Search for the cell housing the specified text and yield its (X, Y) center coordinate. 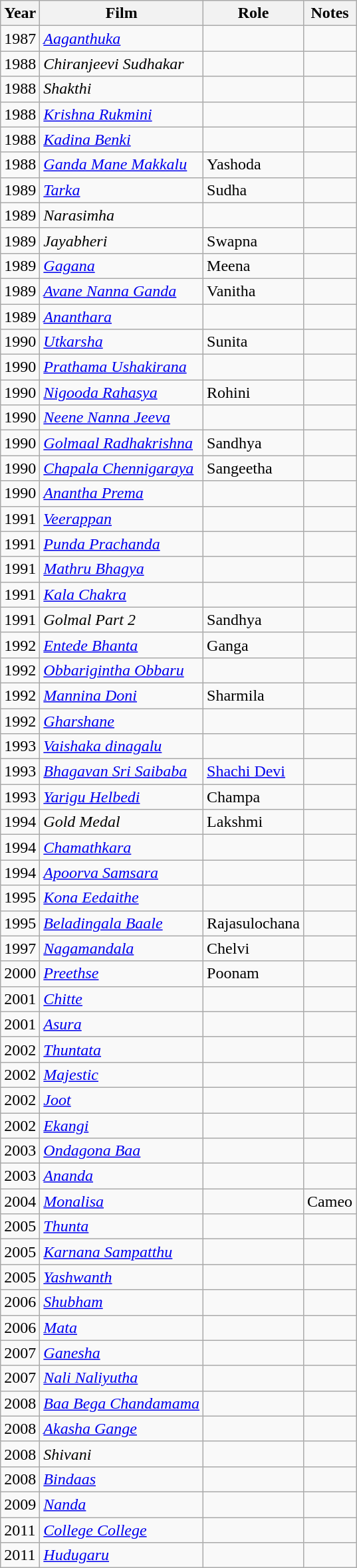
Ondagona Baa (122, 1151)
1997 (20, 948)
Akasha Gange (122, 1429)
Yashwanth (122, 1277)
2000 (20, 974)
Notes (330, 13)
Anantha Prema (122, 493)
Kadina Benki (122, 139)
Bhagavan Sri Saibaba (122, 772)
Shakthi (122, 89)
Sunita (254, 342)
Majestic (122, 1075)
Ananda (122, 1176)
Ganesha (122, 1353)
Ekangi (122, 1126)
Lakshmi (254, 822)
Golmal Part 2 (122, 620)
Bindaas (122, 1479)
Karnana Sampatthu (122, 1252)
Ganda Mane Makkalu (122, 165)
Baa Bega Chandamama (122, 1403)
Chelvi (254, 948)
Rohini (254, 392)
Monalisa (122, 1201)
Utkarsha (122, 342)
Asura (122, 1024)
Ganga (254, 645)
Thuntata (122, 1049)
Poonam (254, 974)
Hudugaru (122, 1555)
Swapna (254, 240)
Sudha (254, 190)
Kona Eedaithe (122, 898)
Obbarigintha Obbaru (122, 670)
Shivani (122, 1454)
Shubham (122, 1302)
Nanda (122, 1504)
Jayabheri (122, 240)
Vanitha (254, 291)
Chitte (122, 999)
Yashoda (254, 165)
Chapala Chennigaraya (122, 468)
Golmaal Radhakrishna (122, 443)
Shachi Devi (254, 772)
Veerappan (122, 519)
Sangeetha (254, 468)
Joot (122, 1100)
Year (20, 13)
Meena (254, 266)
Thunta (122, 1227)
2004 (20, 1201)
Preethse (122, 974)
Beladingala Baale (122, 923)
Tarka (122, 190)
Entede Bhanta (122, 645)
Prathama Ushakirana (122, 367)
Rajasulochana (254, 923)
Neene Nanna Jeeva (122, 418)
Mannina Doni (122, 695)
Film (122, 13)
Yarigu Helbedi (122, 797)
Mathru Bhagya (122, 569)
Gold Medal (122, 822)
Ananthara (122, 317)
Punda Prachanda (122, 544)
Sharmila (254, 695)
Aaganthuka (122, 39)
Mata (122, 1328)
Chiranjeevi Sudhakar (122, 64)
Krishna Rukmini (122, 114)
Nali Naliyutha (122, 1378)
1987 (20, 39)
Gharshane (122, 721)
2009 (20, 1504)
College College (122, 1529)
Champa (254, 797)
Kala Chakra (122, 594)
Gagana (122, 266)
Nagamandala (122, 948)
Chamathkara (122, 847)
Nigooda Rahasya (122, 392)
Vaishaka dinagalu (122, 746)
Cameo (330, 1201)
Role (254, 13)
Narasimha (122, 215)
Avane Nanna Ganda (122, 291)
Apoorva Samsara (122, 873)
